Return the (x, y) coordinate for the center point of the cell that contains the specified text.  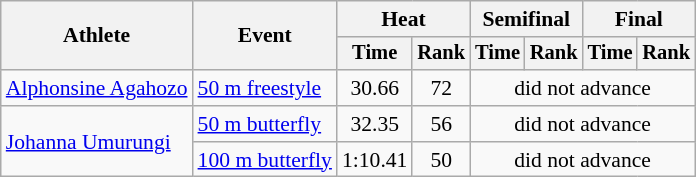
50 m freestyle (265, 88)
Alphonsine Agahozo (97, 88)
Heat (404, 19)
32.35 (374, 124)
Final (639, 19)
30.66 (374, 88)
Athlete (97, 36)
Semifinal (526, 19)
72 (441, 88)
50 m butterfly (265, 124)
Event (265, 36)
Johanna Umurungi (97, 142)
56 (441, 124)
